From the cell containing the given text, extract its center point as [x, y] coordinate. 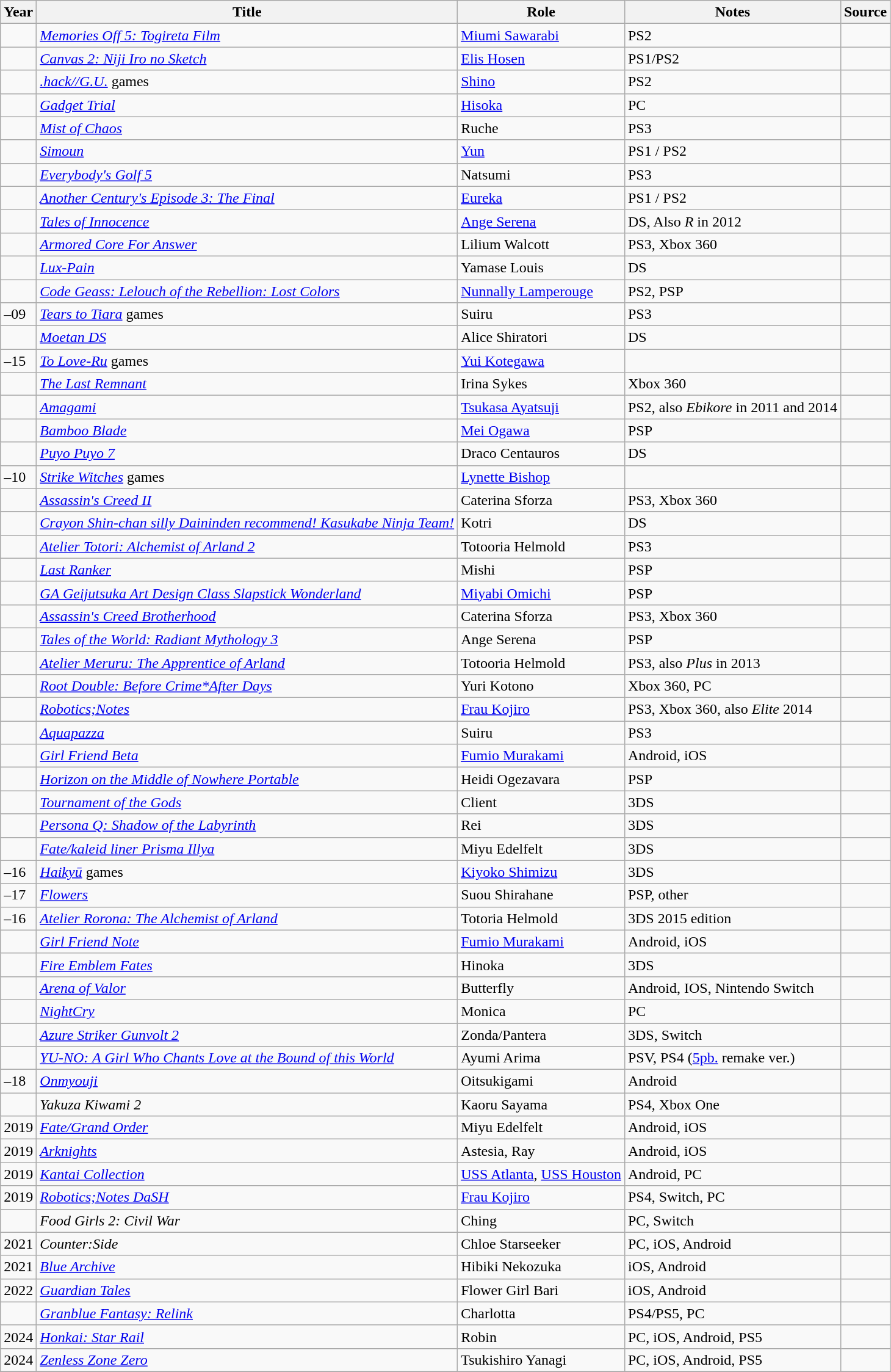
Lynette Bishop [541, 477]
Natsumi [541, 175]
Moetan DS [247, 338]
Ayumi Arima [541, 1058]
Atelier Totori: Alchemist of Arland 2 [247, 546]
Lilium Walcott [541, 244]
Root Double: Before Crime*After Days [247, 686]
Tournament of the Gods [247, 802]
Year [18, 12]
Code Geass: Lelouch of the Rebellion: Lost Colors [247, 291]
Puyo Puyo 7 [247, 454]
3DS 2015 edition [732, 918]
Astesia, Ray [541, 1151]
PS2, PSP [732, 291]
Granblue Fantasy: Relink [247, 1313]
Android [732, 1081]
Aquapazza [247, 733]
Xbox 360, PC [732, 686]
Ruche [541, 128]
Tsukishiro Yanagi [541, 1360]
Hibiki Nekozuka [541, 1267]
Alice Shiratori [541, 338]
Haikyū games [247, 872]
Zonda/Pantera [541, 1035]
Horizon on the Middle of Nowhere Portable [247, 779]
Fire Emblem Fates [247, 965]
Yakuza Kiwami 2 [247, 1105]
Source [865, 12]
PS4, Switch, PC [732, 1197]
Lux-Pain [247, 267]
Simoun [247, 151]
Android, PC [732, 1174]
Monica [541, 1011]
–10 [18, 477]
Robotics;Notes DaSH [247, 1197]
Armored Core For Answer [247, 244]
Azure Striker Gunvolt 2 [247, 1035]
Heidi Ogezavara [541, 779]
Persona Q: Shadow of the Labyrinth [247, 826]
Everybody's Golf 5 [247, 175]
PC, iOS, Android [732, 1244]
Nunnally Lamperouge [541, 291]
Shino [541, 82]
Totoria Helmold [541, 918]
Assassin's Creed Brotherhood [247, 616]
PC, Switch [732, 1221]
The Last Remnant [247, 384]
PS3, also Plus in 2013 [732, 662]
Gadget Trial [247, 105]
To Love-Ru games [247, 361]
Atelier Meruru: The Apprentice of Arland [247, 662]
Flower Girl Bari [541, 1290]
.hack//G.U. games [247, 82]
Zenless Zone Zero [247, 1360]
PS4, Xbox One [732, 1105]
Robotics;Notes [247, 710]
Last Ranker [247, 570]
Kantai Collection [247, 1174]
Mist of Chaos [247, 128]
Yun [541, 151]
Tsukasa Ayatsuji [541, 407]
PSV, PS4 (5pb. remake ver.) [732, 1058]
Arena of Valor [247, 988]
Flowers [247, 895]
Role [541, 12]
–18 [18, 1081]
Ching [541, 1221]
Suou Shirahane [541, 895]
–17 [18, 895]
Counter:Side [247, 1244]
Robin [541, 1337]
PSP, other [732, 895]
Yui Kotegawa [541, 361]
GA Geijutsuka Art Design Class Slapstick Wonderland [247, 593]
Miyabi Omichi [541, 593]
Mishi [541, 570]
PS1/PS2 [732, 59]
Chloe Starseeker [541, 1244]
YU-NO: A Girl Who Chants Love at the Bound of this World [247, 1058]
Arknights [247, 1151]
Client [541, 802]
Charlotta [541, 1313]
Oitsukigami [541, 1081]
Eureka [541, 198]
Android, IOS, Nintendo Switch [732, 988]
Miumi Sawarabi [541, 35]
Another Century's Episode 3: The Final [247, 198]
–09 [18, 314]
Tears to Tiara games [247, 314]
DS, Also R in 2012 [732, 221]
Blue Archive [247, 1267]
PS3, Xbox 360, also Elite 2014 [732, 710]
Hinoka [541, 965]
Kiyoko Shimizu [541, 872]
Fate/kaleid liner Prisma Illya [247, 849]
Butterfly [541, 988]
Tales of the World: Radiant Mythology 3 [247, 639]
Kaoru Sayama [541, 1105]
Guardian Tales [247, 1290]
Onmyouji [247, 1081]
Crayon Shin-chan silly Daininden recommend! Kasukabe Ninja Team! [247, 523]
Rei [541, 826]
Fate/Grand Order [247, 1128]
Canvas 2: Niji Iro no Sketch [247, 59]
–15 [18, 361]
Strike Witches games [247, 477]
Bamboo Blade [247, 430]
Irina Sykes [541, 384]
Elis Hosen [541, 59]
Yuri Kotono [541, 686]
PS4/PS5, PC [732, 1313]
Food Girls 2: Civil War [247, 1221]
Girl Friend Note [247, 942]
Memories Off 5: Togireta Film [247, 35]
Kotri [541, 523]
Tales of Innocence [247, 221]
Amagami [247, 407]
Draco Centauros [541, 454]
Xbox 360 [732, 384]
Mei Ogawa [541, 430]
PS2, also Ebikore in 2011 and 2014 [732, 407]
Honkai: Star Rail [247, 1337]
USS Atlanta, USS Houston [541, 1174]
Atelier Rorona: The Alchemist of Arland [247, 918]
Hisoka [541, 105]
Notes [732, 12]
Yamase Louis [541, 267]
3DS, Switch [732, 1035]
NightCry [247, 1011]
2022 [18, 1290]
Assassin's Creed II [247, 500]
Title [247, 12]
Girl Friend Beta [247, 756]
